Search for the cell housing the specified text and yield its [X, Y] center coordinate. 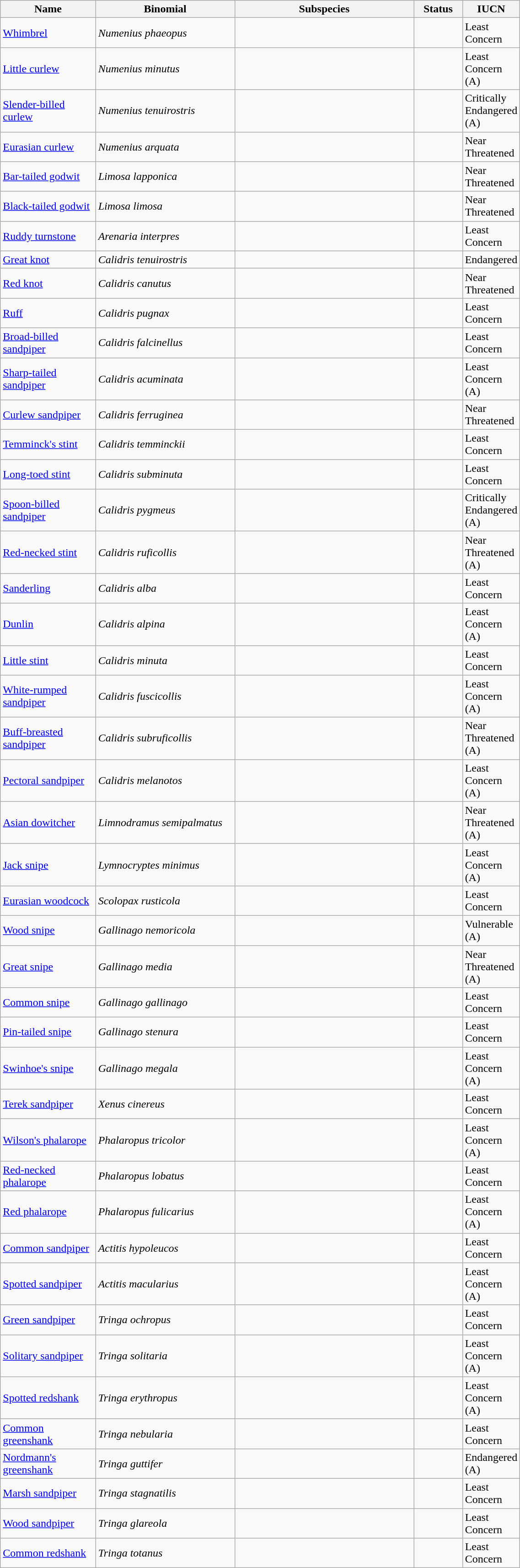
Calidris alba [165, 589]
Great knot [48, 260]
Curlew sandpiper [48, 415]
Arenaria interpres [165, 236]
Little curlew [48, 69]
Calidris acuminata [165, 379]
Black-tailed godwit [48, 206]
Pin-tailed snipe [48, 1033]
Common sandpiper [48, 1248]
Status [438, 9]
Jack snipe [48, 865]
Slender-billed curlew [48, 111]
Sanderling [48, 589]
Ruff [48, 313]
Eurasian woodcock [48, 901]
Actitis hypoleucos [165, 1248]
Red phalarope [48, 1212]
Great snipe [48, 967]
Calidris alpina [165, 624]
Ruddy turnstone [48, 236]
Endangered [491, 260]
Calidris pugnax [165, 313]
Nordmann's greenshank [48, 1464]
Calidris canutus [165, 283]
Vulnerable(A) [491, 930]
Numenius phaeopus [165, 33]
Xenus cinereus [165, 1104]
Common redshank [48, 1553]
Calidris melanotos [165, 780]
Broad-billed sandpiper [48, 342]
Numenius arquata [165, 146]
Calidris temminckii [165, 445]
Red-necked phalarope [48, 1176]
White-rumped sandpiper [48, 696]
IUCN [491, 9]
Subspecies [324, 9]
Wilson's phalarope [48, 1140]
Tringa solitaria [165, 1356]
Spoon-billed sandpiper [48, 510]
Calidris pygmeus [165, 510]
Eurasian curlew [48, 146]
Wood snipe [48, 930]
Numenius tenuirostris [165, 111]
Calidris minuta [165, 660]
Common greenshank [48, 1433]
Gallinago stenura [165, 1033]
Green sandpiper [48, 1320]
Whimbrel [48, 33]
Calidris ruficollis [165, 552]
Gallinago gallinago [165, 1002]
Little stint [48, 660]
Bar-tailed godwit [48, 177]
Calidris tenuirostris [165, 260]
Long-toed stint [48, 474]
Wood sandpiper [48, 1523]
Calidris ferruginea [165, 415]
Common snipe [48, 1002]
Tringa totanus [165, 1553]
Tringa stagnatilis [165, 1493]
Tringa nebularia [165, 1433]
Calidris subruficollis [165, 738]
Numenius minutus [165, 69]
Temminck's stint [48, 445]
Spotted redshank [48, 1398]
Buff-breasted sandpiper [48, 738]
Phalaropus lobatus [165, 1176]
Binomial [165, 9]
Tringa guttifer [165, 1464]
Calidris fuscicollis [165, 696]
Marsh sandpiper [48, 1493]
Spotted sandpiper [48, 1284]
Limosa lapponica [165, 177]
Swinhoe's snipe [48, 1068]
Limnodramus semipalmatus [165, 822]
Red knot [48, 283]
Limosa limosa [165, 206]
Tringa ochropus [165, 1320]
Gallinago megala [165, 1068]
Asian dowitcher [48, 822]
Calidris falcinellus [165, 342]
Red-necked stint [48, 552]
Lymnocryptes minimus [165, 865]
Phalaropus tricolor [165, 1140]
Calidris subminuta [165, 474]
Pectoral sandpiper [48, 780]
Gallinago nemoricola [165, 930]
Gallinago media [165, 967]
Actitis macularius [165, 1284]
Tringa erythropus [165, 1398]
Terek sandpiper [48, 1104]
Sharp-tailed sandpiper [48, 379]
Dunlin [48, 624]
Scolopax rusticola [165, 901]
Solitary sandpiper [48, 1356]
Phalaropus fulicarius [165, 1212]
Tringa glareola [165, 1523]
Name [48, 9]
Endangered(A) [491, 1464]
